Scan for the cell matching the given text and deliver its (x, y) coordinate at center. 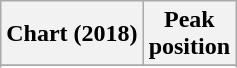
Peak position (189, 34)
Chart (2018) (72, 34)
